Detect which cell encompasses the target text, then output its [x, y] center coordinate. 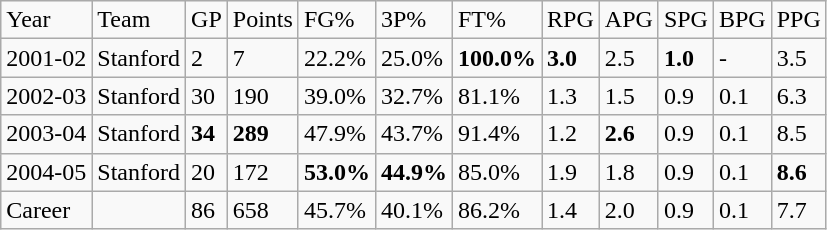
40.1% [414, 210]
Year [46, 20]
2.6 [628, 134]
289 [262, 134]
1.2 [571, 134]
1.9 [571, 172]
25.0% [414, 58]
APG [628, 20]
6.3 [798, 96]
Points [262, 20]
100.0% [496, 58]
7.7 [798, 210]
Team [139, 20]
1.0 [686, 58]
RPG [571, 20]
3.5 [798, 58]
7 [262, 58]
86 [207, 210]
32.7% [414, 96]
39.0% [336, 96]
30 [207, 96]
3P% [414, 20]
2003-04 [46, 134]
53.0% [336, 172]
658 [262, 210]
34 [207, 134]
85.0% [496, 172]
2001-02 [46, 58]
SPG [686, 20]
86.2% [496, 210]
47.9% [336, 134]
190 [262, 96]
2.0 [628, 210]
PPG [798, 20]
8.6 [798, 172]
2004-05 [46, 172]
2.5 [628, 58]
81.1% [496, 96]
1.8 [628, 172]
GP [207, 20]
Career [46, 210]
FT% [496, 20]
1.5 [628, 96]
91.4% [496, 134]
43.7% [414, 134]
2 [207, 58]
172 [262, 172]
1.4 [571, 210]
FG% [336, 20]
BPG [742, 20]
- [742, 58]
22.2% [336, 58]
20 [207, 172]
2002-03 [46, 96]
1.3 [571, 96]
45.7% [336, 210]
8.5 [798, 134]
3.0 [571, 58]
44.9% [414, 172]
